Extract the [x, y] coordinate from the center of the cell holding the provided text.  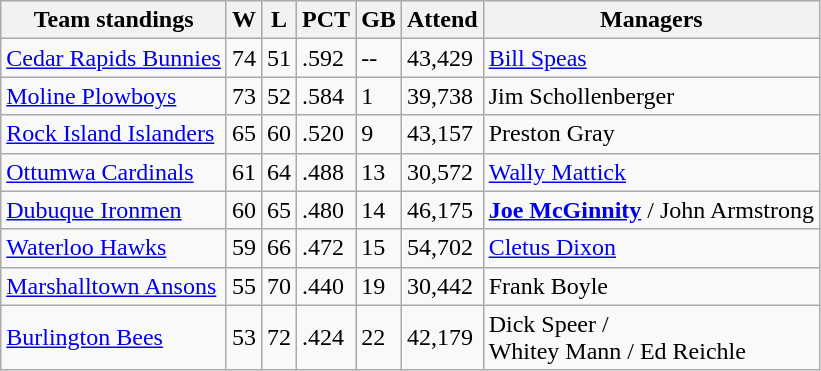
Managers [651, 20]
Joe McGinnity / John Armstrong [651, 210]
14 [379, 210]
43,157 [442, 134]
39,738 [442, 96]
51 [280, 58]
70 [280, 286]
73 [244, 96]
Frank Boyle [651, 286]
Preston Gray [651, 134]
Rock Island Islanders [114, 134]
.592 [326, 58]
.472 [326, 248]
.440 [326, 286]
Burlington Bees [114, 338]
-- [379, 58]
Jim Schollenberger [651, 96]
46,175 [442, 210]
54,702 [442, 248]
Attend [442, 20]
55 [244, 286]
L [280, 20]
Ottumwa Cardinals [114, 172]
22 [379, 338]
GB [379, 20]
59 [244, 248]
13 [379, 172]
.424 [326, 338]
1 [379, 96]
9 [379, 134]
30,572 [442, 172]
52 [280, 96]
43,429 [442, 58]
Team standings [114, 20]
53 [244, 338]
Wally Mattick [651, 172]
Bill Speas [651, 58]
74 [244, 58]
Cletus Dixon [651, 248]
.520 [326, 134]
Dubuque Ironmen [114, 210]
19 [379, 286]
Cedar Rapids Bunnies [114, 58]
.584 [326, 96]
Dick Speer /Whitey Mann / Ed Reichle [651, 338]
Marshalltown Ansons [114, 286]
66 [280, 248]
PCT [326, 20]
61 [244, 172]
Moline Plowboys [114, 96]
.480 [326, 210]
15 [379, 248]
W [244, 20]
42,179 [442, 338]
.488 [326, 172]
Waterloo Hawks [114, 248]
72 [280, 338]
30,442 [442, 286]
64 [280, 172]
